Scan for the cell matching the given text and deliver its (x, y) coordinate at center. 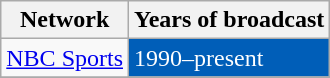
Years of broadcast (230, 20)
1990–present (230, 58)
Network (65, 20)
NBC Sports (65, 58)
